Pinpoint the cell where the given text exists, returning its (X, Y) midpoint coordinate. 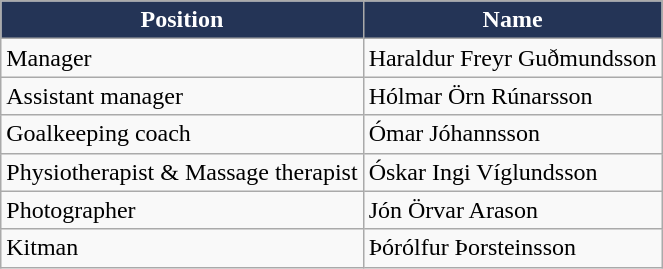
Þórólfur Þorsteinsson (512, 248)
Photographer (182, 210)
Goalkeeping coach (182, 134)
Óskar Ingi Víglundsson (512, 172)
Jón Örvar Arason (512, 210)
Haraldur Freyr Guðmundsson (512, 58)
Manager (182, 58)
Physiotherapist & Massage therapist (182, 172)
Ómar Jóhannsson (512, 134)
Name (512, 20)
Kitman (182, 248)
Hólmar Örn Rúnarsson (512, 96)
Assistant manager (182, 96)
Position (182, 20)
